Provide the (x, y) coordinate of the cell's center where the given text is located.  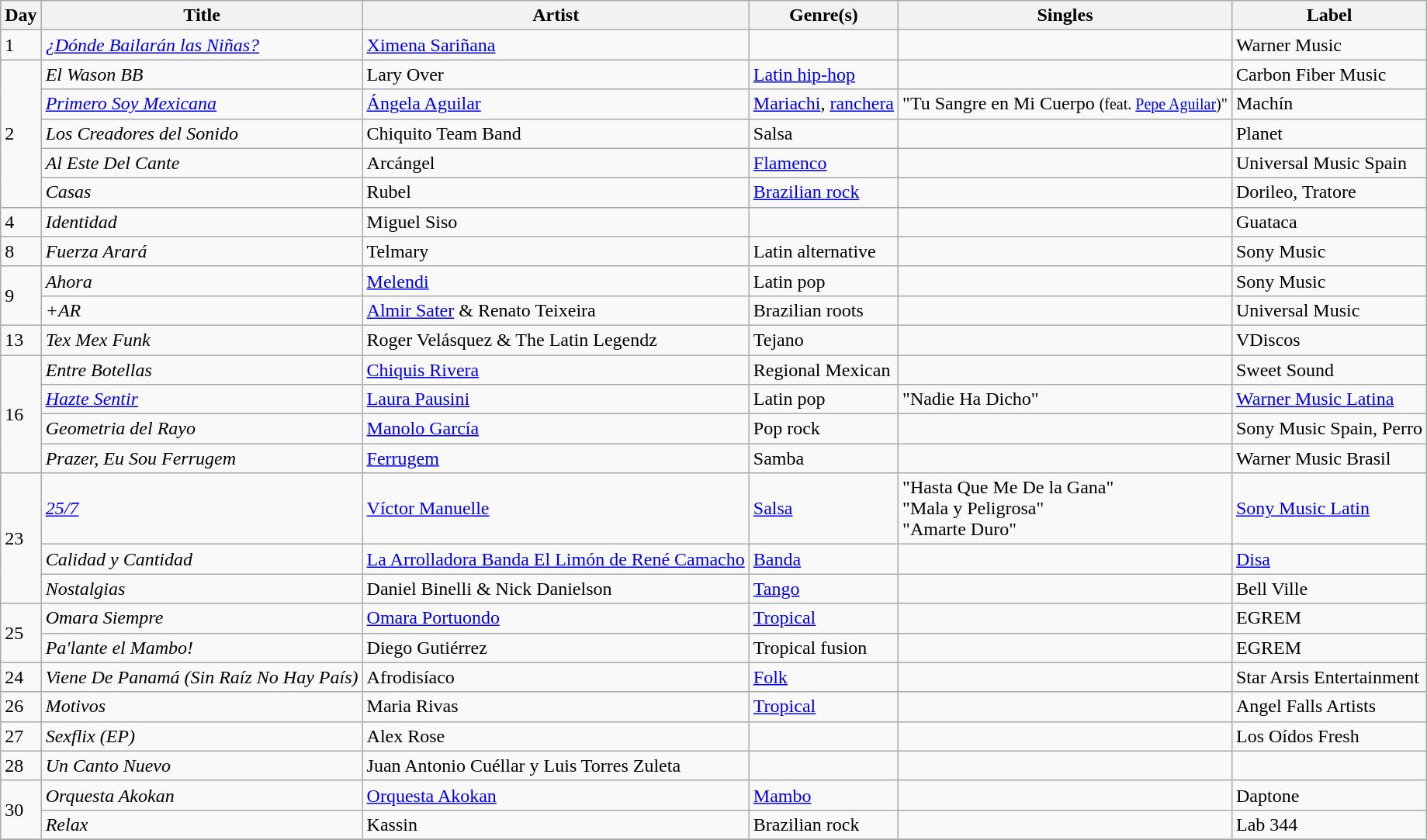
Mambo (823, 795)
Geometria del Rayo (202, 429)
1 (21, 45)
Mariachi, ranchera (823, 104)
Manolo García (556, 429)
Viene De Panamá (Sin Raíz No Hay País) (202, 677)
Folk (823, 677)
27 (21, 736)
Roger Velásquez & The Latin Legendz (556, 340)
8 (21, 251)
Universal Music (1328, 310)
Identidad (202, 222)
25/7 (202, 509)
+AR (202, 310)
Kassin (556, 824)
Disa (1328, 559)
Fuerza Arará (202, 251)
Telmary (556, 251)
24 (21, 677)
Afrodisíaco (556, 677)
Prazer, Eu Sou Ferrugem (202, 458)
Tejano (823, 340)
Dorileo, Tratore (1328, 192)
Genre(s) (823, 16)
Title (202, 16)
Almir Sater & Renato Teixeira (556, 310)
Casas (202, 192)
23 (21, 538)
Artist (556, 16)
Chiquito Team Band (556, 133)
Nostalgias (202, 589)
Rubel (556, 192)
30 (21, 810)
La Arrolladora Banda El Limón de René Camacho (556, 559)
Motivos (202, 707)
Omara Portuondo (556, 618)
Flamenco (823, 163)
Warner Music Brasil (1328, 458)
9 (21, 296)
Angel Falls Artists (1328, 707)
2 (21, 133)
28 (21, 766)
Daptone (1328, 795)
¿Dónde Bailarán las Niñas? (202, 45)
26 (21, 707)
Los Oídos Fresh (1328, 736)
Entre Botellas (202, 370)
"Tu Sangre en Mi Cuerpo (feat. Pepe Aguilar)" (1065, 104)
Day (21, 16)
Sexflix (EP) (202, 736)
Singles (1065, 16)
Arcángel (556, 163)
Lary Over (556, 74)
Diego Gutiérrez (556, 648)
Hazte Sentir (202, 399)
Bell Ville (1328, 589)
Melendi (556, 281)
Primero Soy Mexicana (202, 104)
El Wason BB (202, 74)
16 (21, 414)
Víctor Manuelle (556, 509)
Banda (823, 559)
Regional Mexican (823, 370)
Sony Music Latin (1328, 509)
Tex Mex Funk (202, 340)
Warner Music (1328, 45)
Latin hip-hop (823, 74)
Tango (823, 589)
Relax (202, 824)
Sony Music Spain, Perro (1328, 429)
Miguel Siso (556, 222)
"Nadie Ha Dicho" (1065, 399)
25 (21, 633)
Label (1328, 16)
Planet (1328, 133)
13 (21, 340)
Chiquis Rivera (556, 370)
Star Arsis Entertainment (1328, 677)
Maria Rivas (556, 707)
Ahora (202, 281)
Alex Rose (556, 736)
Brazilian roots (823, 310)
Ferrugem (556, 458)
Laura Pausini (556, 399)
Guataca (1328, 222)
Ángela Aguilar (556, 104)
Omara Siempre (202, 618)
Pop rock (823, 429)
Sweet Sound (1328, 370)
Carbon Fiber Music (1328, 74)
Al Este Del Cante (202, 163)
Un Canto Nuevo (202, 766)
"Hasta Que Me De la Gana""Mala y Peligrosa""Amarte Duro" (1065, 509)
Pa'lante el Mambo! (202, 648)
Los Creadores del Sonido (202, 133)
Juan Antonio Cuéllar y Luis Torres Zuleta (556, 766)
Machín (1328, 104)
Tropical fusion (823, 648)
Calidad y Cantidad (202, 559)
Warner Music Latina (1328, 399)
Lab 344 (1328, 824)
Samba (823, 458)
Ximena Sariñana (556, 45)
4 (21, 222)
VDiscos (1328, 340)
Daniel Binelli & Nick Danielson (556, 589)
Universal Music Spain (1328, 163)
Latin alternative (823, 251)
